Search for the cell housing the specified text and yield its (X, Y) center coordinate. 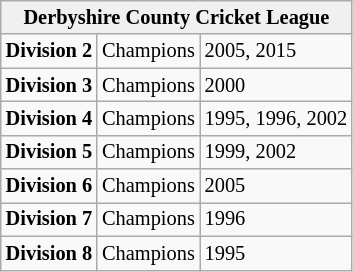
Division 7 (49, 219)
2005, 2015 (276, 51)
1995, 1996, 2002 (276, 118)
Division 3 (49, 85)
1999, 2002 (276, 152)
1995 (276, 253)
2005 (276, 186)
Division 8 (49, 253)
Division 2 (49, 51)
Division 4 (49, 118)
Derbyshire County Cricket League (176, 17)
Division 5 (49, 152)
1996 (276, 219)
2000 (276, 85)
Division 6 (49, 186)
